Locate the cell with the specified text and output its [x, y] center coordinate. 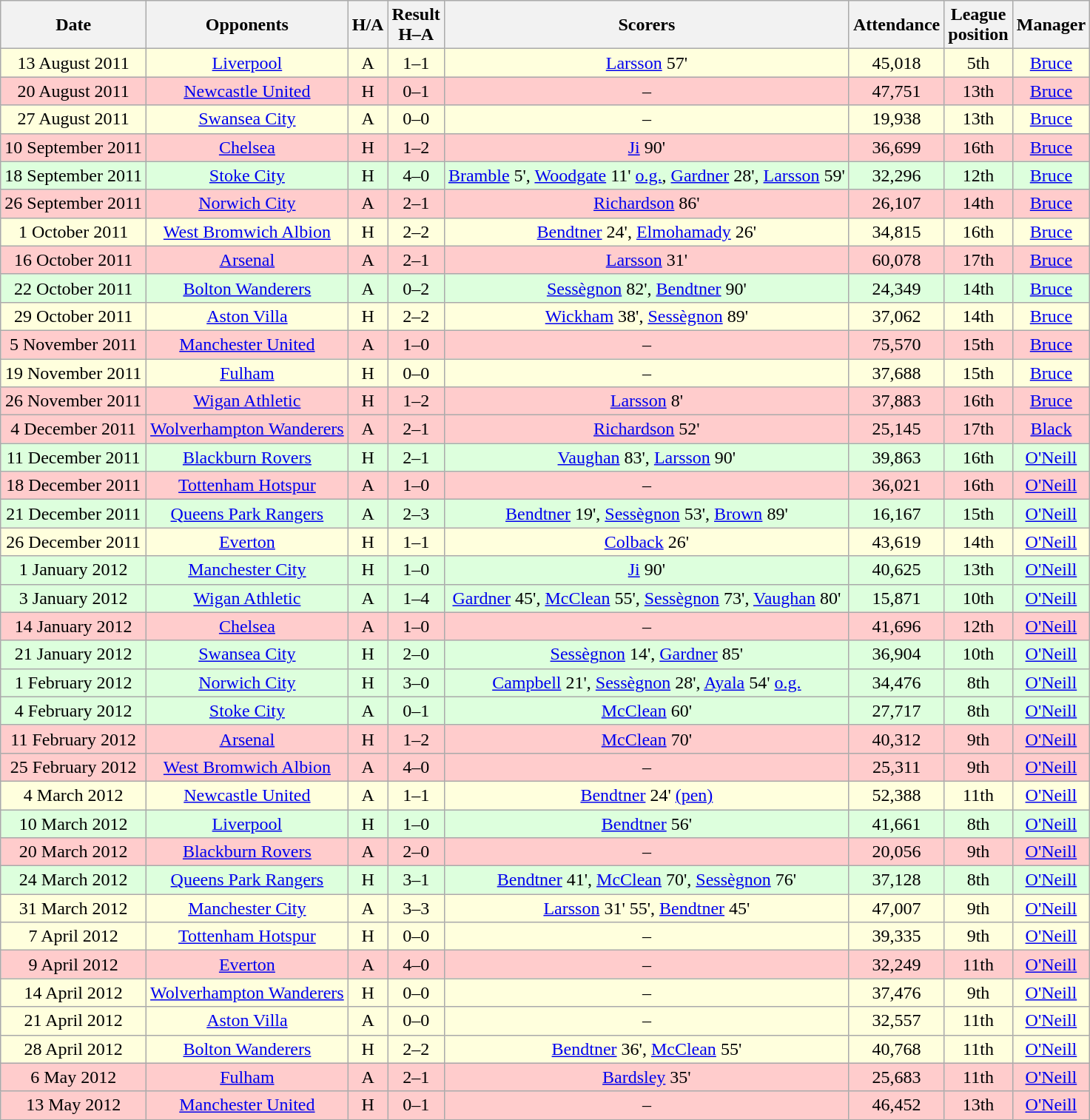
36,021 [896, 486]
37,688 [896, 372]
Bendtner 41', McClean 70', Sessègnon 76' [647, 880]
26 November 2011 [74, 401]
6 May 2012 [74, 1077]
11 February 2012 [74, 739]
14 January 2012 [74, 626]
3–3 [416, 908]
7 April 2012 [74, 936]
1 February 2012 [74, 683]
Sessègnon 82', Bendtner 90' [647, 288]
19 November 2011 [74, 372]
Scorers [647, 25]
Bendtner 19', Sessègnon 53', Brown 89' [647, 514]
Bardsley 35' [647, 1077]
29 October 2011 [74, 316]
34,815 [896, 232]
18 September 2011 [74, 175]
Bendtner 24' (pen) [647, 795]
Colback 26' [647, 542]
20 March 2012 [74, 852]
3 January 2012 [74, 598]
Bendtner 56' [647, 824]
Campbell 21', Sessègnon 28', Ayala 54' o.g. [647, 683]
47,751 [896, 91]
Larsson 8' [647, 401]
Bramble 5', Woodgate 11' o.g., Gardner 28', Larsson 59' [647, 175]
Opponents [247, 25]
28 April 2012 [74, 1049]
Date [74, 25]
31 March 2012 [74, 908]
75,570 [896, 344]
4 March 2012 [74, 795]
32,296 [896, 175]
14 April 2012 [74, 993]
26 December 2011 [74, 542]
60,078 [896, 260]
15,871 [896, 598]
25,683 [896, 1077]
37,062 [896, 316]
Bendtner 24', Elmohamady 26' [647, 232]
4 December 2011 [74, 429]
21 April 2012 [74, 1021]
41,661 [896, 824]
19,938 [896, 119]
Gardner 45', McClean 55', Sessègnon 73', Vaughan 80' [647, 598]
40,312 [896, 739]
ResultH–A [416, 25]
27 August 2011 [74, 119]
McClean 70' [647, 739]
25,145 [896, 429]
10 September 2011 [74, 147]
Larsson 57' [647, 63]
26 September 2011 [74, 204]
43,619 [896, 542]
20 August 2011 [74, 91]
41,696 [896, 626]
13 May 2012 [74, 1105]
36,699 [896, 147]
Bendtner 36', McClean 55' [647, 1049]
McClean 60' [647, 711]
46,452 [896, 1105]
Sessègnon 14', Gardner 85' [647, 654]
32,557 [896, 1021]
4 February 2012 [74, 711]
Attendance [896, 25]
18 December 2011 [74, 486]
3–1 [416, 880]
36,904 [896, 654]
40,768 [896, 1049]
Manager [1051, 25]
40,625 [896, 570]
Wickham 38', Sessègnon 89' [647, 316]
47,007 [896, 908]
22 October 2011 [74, 288]
Larsson 31' 55', Bendtner 45' [647, 908]
39,335 [896, 936]
20,056 [896, 852]
37,128 [896, 880]
37,883 [896, 401]
Leagueposition [978, 25]
1 October 2011 [74, 232]
16 October 2011 [74, 260]
27,717 [896, 711]
24 March 2012 [74, 880]
37,476 [896, 993]
26,107 [896, 204]
Black [1051, 429]
25,311 [896, 767]
24,349 [896, 288]
11 December 2011 [74, 457]
0–2 [416, 288]
3–0 [416, 683]
1 January 2012 [74, 570]
1–4 [416, 598]
2–3 [416, 514]
Vaughan 83', Larsson 90' [647, 457]
9 April 2012 [74, 965]
5th [978, 63]
52,388 [896, 795]
39,863 [896, 457]
Larsson 31' [647, 260]
32,249 [896, 965]
21 January 2012 [74, 654]
21 December 2011 [74, 514]
13 August 2011 [74, 63]
H/A [368, 25]
25 February 2012 [74, 767]
5 November 2011 [74, 344]
10 March 2012 [74, 824]
34,476 [896, 683]
45,018 [896, 63]
16,167 [896, 514]
Richardson 52' [647, 429]
Richardson 86' [647, 204]
